Search for the cell housing the specified text and yield its (x, y) center coordinate. 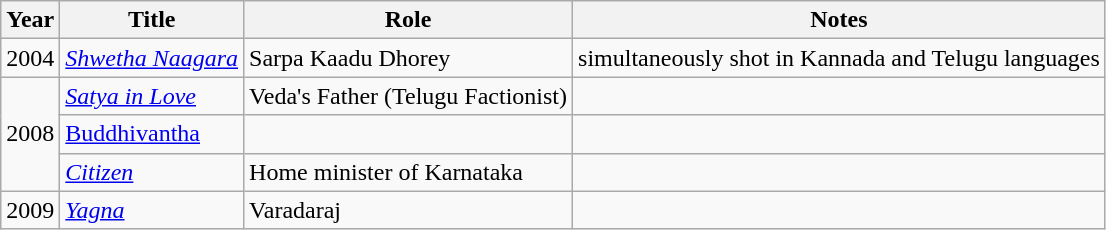
Shwetha Naagara (152, 58)
Year (30, 20)
Satya in Love (152, 96)
Veda's Father (Telugu Factionist) (408, 96)
Citizen (152, 172)
2009 (30, 210)
Home minister of Karnataka (408, 172)
2004 (30, 58)
Yagna (152, 210)
simultaneously shot in Kannada and Telugu languages (840, 58)
Notes (840, 20)
Title (152, 20)
2008 (30, 134)
Sarpa Kaadu Dhorey (408, 58)
Role (408, 20)
Varadaraj (408, 210)
Buddhivantha (152, 134)
